Pinpoint the cell where the given text exists, returning its [X, Y] midpoint coordinate. 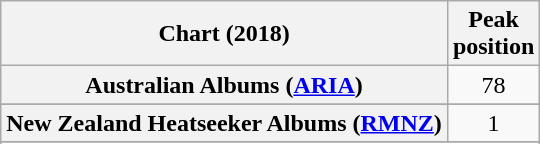
Peakposition [493, 34]
Chart (2018) [224, 34]
1 [493, 123]
Australian Albums (ARIA) [224, 85]
New Zealand Heatseeker Albums (RMNZ) [224, 123]
78 [493, 85]
